For the text-containing cell, return its midpoint in [X, Y] coordinate format. 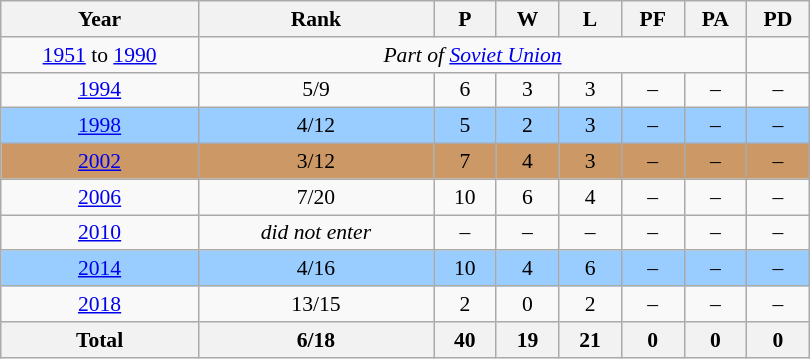
5/9 [316, 90]
Total [100, 340]
Year [100, 19]
L [590, 19]
PF [652, 19]
2010 [100, 233]
P [466, 19]
Rank [316, 19]
21 [590, 340]
7/20 [316, 197]
19 [528, 340]
2014 [100, 269]
4/12 [316, 126]
Part of Soviet Union [472, 55]
4/16 [316, 269]
3/12 [316, 162]
5 [466, 126]
2018 [100, 304]
2006 [100, 197]
PA [716, 19]
13/15 [316, 304]
1998 [100, 126]
2002 [100, 162]
40 [466, 340]
PD [778, 19]
1994 [100, 90]
did not enter [316, 233]
W [528, 19]
7 [466, 162]
1951 to 1990 [100, 55]
6/18 [316, 340]
